Identify which cell holds the provided text, then report its (x, y) central coordinate. 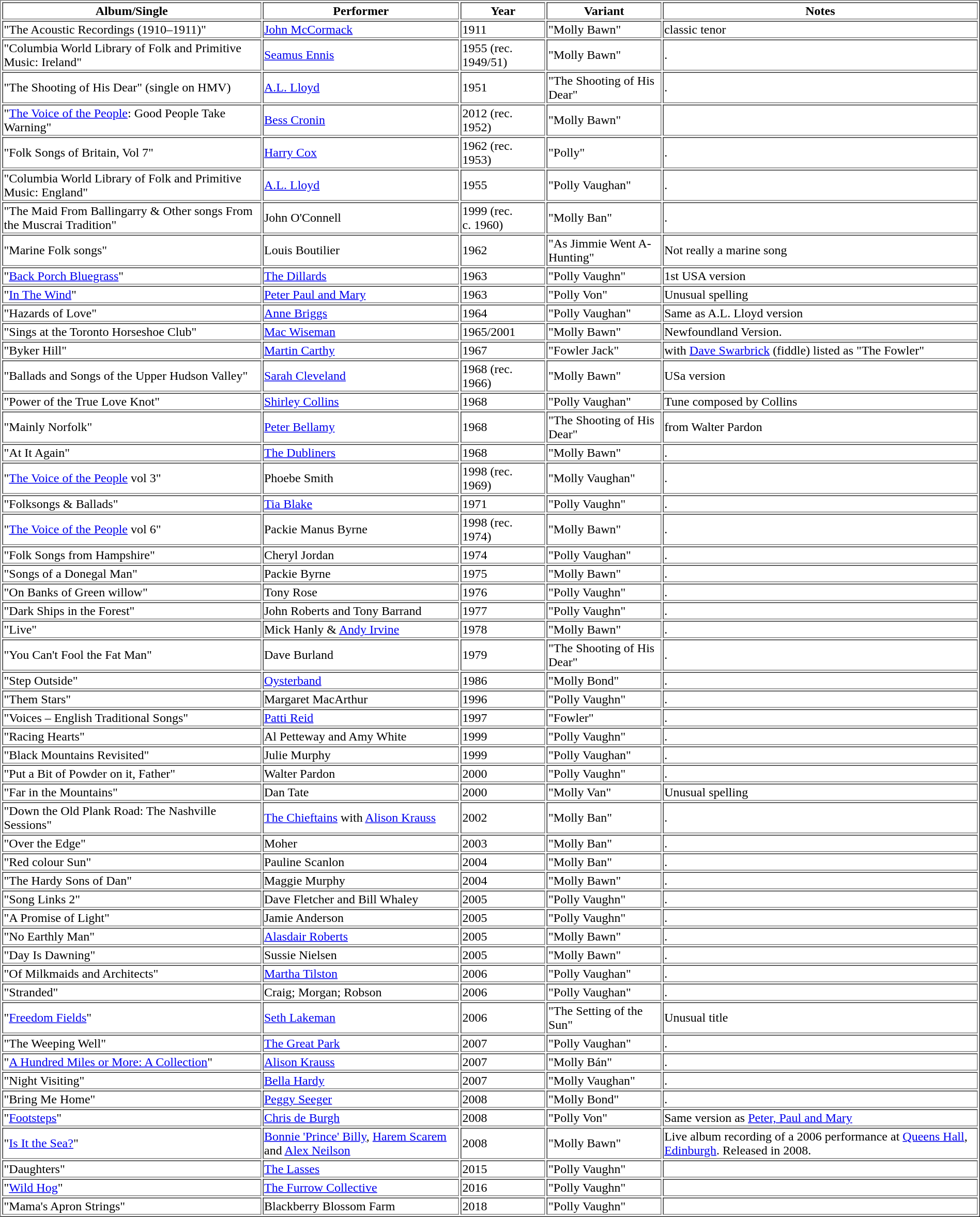
"Power of the True Love Knot" (131, 401)
"Voices – English Traditional Songs" (131, 717)
"Wild Hog" (131, 1188)
1964 (503, 313)
"Racing Hearts" (131, 736)
Peter Paul and Mary (361, 295)
Jamie Anderson (361, 918)
Unusual title (820, 1018)
"Footsteps" (131, 1117)
"Bring Me Home" (131, 1099)
Pauline Scanlon (361, 862)
Margaret MacArthur (361, 699)
Mac Wiseman (361, 332)
"Back Porch Bluegrass" (131, 276)
"Live" (131, 629)
2002 (503, 818)
Bella Hardy (361, 1080)
1999 (rec.c. 1960) (503, 218)
1979 (503, 655)
1997 (503, 717)
"Ballads and Songs of the Upper Hudson Valley" (131, 376)
2016 (503, 1188)
"Mainly Norfolk" (131, 427)
"As Jimmie Went A-Hunting" (604, 250)
Dave Fletcher and Bill Whaley (361, 899)
Seth Lakeman (361, 1018)
Peggy Seeger (361, 1099)
Craig; Morgan; Robson (361, 992)
"Columbia World Library of Folk and Primitive Music: Ireland" (131, 55)
Dave Burland (361, 655)
"Red colour Sun" (131, 862)
"The Setting of the Sun" (604, 1018)
1965/2001 (503, 332)
"Fowler" (604, 717)
Dan Tate (361, 792)
Notes (820, 10)
Cheryl Jordan (361, 555)
Julie Murphy (361, 754)
1911 (503, 29)
Year (503, 10)
Walter Pardon (361, 773)
1996 (503, 699)
"Night Visiting" (131, 1080)
Alison Krauss (361, 1061)
Seamus Ennis (361, 55)
1974 (503, 555)
1962 (503, 250)
Bonnie 'Prince' Billy, Harem Scarem and Alex Neilson (361, 1143)
Phoebe Smith (361, 479)
Shirley Collins (361, 401)
"Down the Old Plank Road: The Nashville Sessions" (131, 818)
classic tenor (820, 29)
Packie Manus Byrne (361, 529)
"On Banks of Green willow" (131, 592)
1951 (503, 88)
2018 (503, 1206)
1st USA version (820, 276)
"A Hundred Miles or More: A Collection" (131, 1061)
"Byker Hill" (131, 350)
"Step Outside" (131, 680)
"Over the Edge" (131, 843)
from Walter Pardon (820, 427)
Patti Reid (361, 717)
"The Hardy Sons of Dan" (131, 881)
1962 (rec. 1953) (503, 153)
Not really a marine song (820, 250)
"At It Again" (131, 453)
"The Voice of the People vol 3" (131, 479)
Al Petteway and Amy White (361, 736)
Album/Single (131, 10)
Martin Carthy (361, 350)
2012 (rec. 1952) (503, 120)
"Molly Bán" (604, 1061)
"Folk Songs from Hampshire" (131, 555)
1978 (503, 629)
Tia Blake (361, 503)
"Polly" (604, 153)
"In The Wind" (131, 295)
"Freedom Fields" (131, 1018)
1976 (503, 592)
1955 (rec. 1949/51) (503, 55)
"Day Is Dawning" (131, 955)
"Columbia World Library of Folk and Primitive Music: England" (131, 185)
"Folksongs & Ballads" (131, 503)
Same version as Peter, Paul and Mary (820, 1117)
"Folk Songs of Britain, Vol 7" (131, 153)
The Chieftains with Alison Krauss (361, 818)
Sarah Cleveland (361, 376)
"The Weeping Well" (131, 1043)
"A Promise of Light" (131, 918)
Tony Rose (361, 592)
Moher (361, 843)
Same as A.L. Lloyd version (820, 313)
"Mama's Apron Strings" (131, 1206)
1977 (503, 611)
"Put a Bit of Powder on it, Father" (131, 773)
The Great Park (361, 1043)
Performer (361, 10)
"Daughters" (131, 1169)
Packie Byrne (361, 574)
1986 (503, 680)
John McCormack (361, 29)
Newfoundland Version. (820, 332)
USa version (820, 376)
2003 (503, 843)
Louis Boutilier (361, 250)
Oysterband (361, 680)
"The Voice of the People: Good People Take Warning" (131, 120)
1975 (503, 574)
Mick Hanly & Andy Irvine (361, 629)
Bess Cronin (361, 120)
"You Can't Fool the Fat Man" (131, 655)
Anne Briggs (361, 313)
"The Acoustic Recordings (1910–1911)" (131, 29)
"The Voice of the People vol 6" (131, 529)
Live album recording of a 2006 performance at Queens Hall, Edinburgh. Released in 2008. (820, 1143)
"The Maid From Ballingarry & Other songs From the Muscrai Tradition" (131, 218)
"Song Links 2" (131, 899)
Harry Cox (361, 153)
Sussie Nielsen (361, 955)
"Is It the Sea?" (131, 1143)
The Lasses (361, 1169)
1998 (rec. 1974) (503, 529)
"No Earthly Man" (131, 936)
Variant (604, 10)
1998 (rec. 1969) (503, 479)
"Of Milkmaids and Architects" (131, 974)
with Dave Swarbrick (fiddle) listed as "The Fowler" (820, 350)
1967 (503, 350)
John O'Connell (361, 218)
"Molly Van" (604, 792)
"Fowler Jack" (604, 350)
"Hazards of Love" (131, 313)
2015 (503, 1169)
The Dubliners (361, 453)
1968 (rec. 1966) (503, 376)
John Roberts and Tony Barrand (361, 611)
Peter Bellamy (361, 427)
"Stranded" (131, 992)
"Songs of a Donegal Man" (131, 574)
"Far in the Mountains" (131, 792)
The Furrow Collective (361, 1188)
1955 (503, 185)
"Sings at the Toronto Horseshoe Club" (131, 332)
"Dark Ships in the Forest" (131, 611)
Chris de Burgh (361, 1117)
Tune composed by Collins (820, 401)
"Them Stars" (131, 699)
"Black Mountains Revisited" (131, 754)
Alasdair Roberts (361, 936)
Maggie Murphy (361, 881)
"Marine Folk songs" (131, 250)
"The Shooting of His Dear" (single on HMV) (131, 88)
1971 (503, 503)
Martha Tilston (361, 974)
Blackberry Blossom Farm (361, 1206)
The Dillards (361, 276)
